Return [x, y] of the center of cell containing provided text 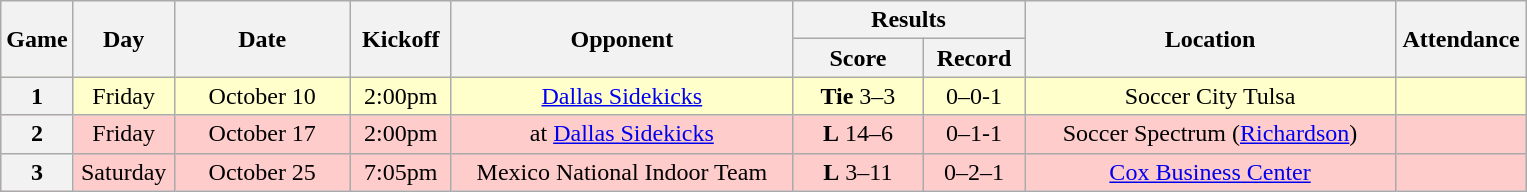
7:05pm [400, 172]
L 14–6 [858, 134]
2 [37, 134]
October 25 [262, 172]
October 10 [262, 96]
Tie 3–3 [858, 96]
Game [37, 39]
1 [37, 96]
Saturday [124, 172]
3 [37, 172]
Mexico National Indoor Team [622, 172]
Opponent [622, 39]
Attendance [1462, 39]
Record [974, 58]
Results [908, 20]
Cox Business Center [1210, 172]
Kickoff [400, 39]
Soccer Spectrum (Richardson) [1210, 134]
at Dallas Sidekicks [622, 134]
October 17 [262, 134]
0–0-1 [974, 96]
0–2–1 [974, 172]
L 3–11 [858, 172]
Dallas Sidekicks [622, 96]
0–1-1 [974, 134]
Location [1210, 39]
Soccer City Tulsa [1210, 96]
Score [858, 58]
Day [124, 39]
Date [262, 39]
